Scan for the cell matching the given text and deliver its (x, y) coordinate at center. 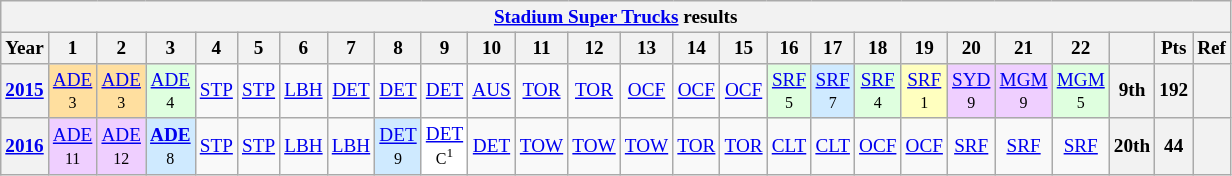
19 (924, 48)
2016 (25, 146)
ADE11 (72, 146)
9th (1132, 91)
22 (1080, 48)
DETC1 (444, 146)
ADE8 (171, 146)
17 (833, 48)
SRF1 (924, 91)
21 (1024, 48)
192 (1174, 91)
18 (877, 48)
44 (1174, 146)
SYD9 (971, 91)
Year (25, 48)
11 (541, 48)
Ref (1212, 48)
15 (744, 48)
12 (594, 48)
1 (72, 48)
2015 (25, 91)
MGM5 (1080, 91)
MGM9 (1024, 91)
Pts (1174, 48)
2 (122, 48)
16 (789, 48)
SRF5 (789, 91)
DET9 (398, 146)
SRF4 (877, 91)
8 (398, 48)
20th (1132, 146)
14 (696, 48)
AUS (492, 91)
13 (646, 48)
ADE4 (171, 91)
9 (444, 48)
ADE12 (122, 146)
Stadium Super Trucks results (616, 17)
4 (216, 48)
6 (304, 48)
5 (258, 48)
SRF7 (833, 91)
20 (971, 48)
10 (492, 48)
3 (171, 48)
7 (351, 48)
